Pinpoint the cell where the given text exists, returning its [x, y] midpoint coordinate. 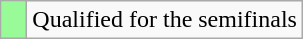
Qualified for the semifinals [165, 20]
